Find where the given text appears and provide that cell's center as [X, Y] coordinate. 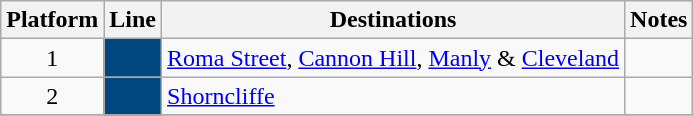
1 [52, 58]
Destinations [394, 20]
Notes [659, 20]
Platform [52, 20]
Roma Street, Cannon Hill, Manly & Cleveland [394, 58]
Line [133, 20]
2 [52, 96]
Shorncliffe [394, 96]
